Locate the cell with the specified text and output its (x, y) center coordinate. 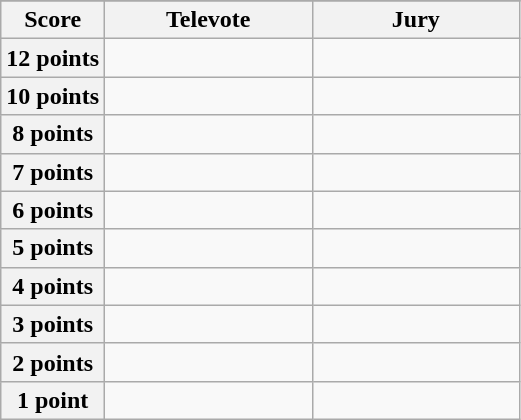
1 point (53, 400)
Televote (209, 20)
8 points (53, 134)
4 points (53, 286)
3 points (53, 324)
2 points (53, 362)
6 points (53, 210)
5 points (53, 248)
Jury (416, 20)
10 points (53, 96)
7 points (53, 172)
12 points (53, 58)
Score (53, 20)
